Determine the (X, Y) coordinate at the center of the cell enclosing the given text.  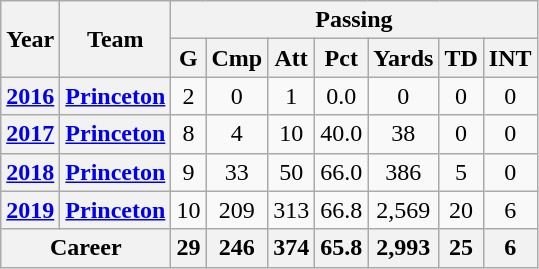
8 (188, 134)
5 (461, 172)
20 (461, 210)
G (188, 58)
66.8 (342, 210)
Cmp (237, 58)
9 (188, 172)
2019 (30, 210)
0.0 (342, 96)
50 (292, 172)
1 (292, 96)
Passing (354, 20)
TD (461, 58)
313 (292, 210)
386 (404, 172)
33 (237, 172)
40.0 (342, 134)
2018 (30, 172)
INT (510, 58)
374 (292, 248)
Att (292, 58)
2,993 (404, 248)
4 (237, 134)
38 (404, 134)
2 (188, 96)
Pct (342, 58)
Year (30, 39)
2017 (30, 134)
29 (188, 248)
246 (237, 248)
209 (237, 210)
2,569 (404, 210)
66.0 (342, 172)
Team (116, 39)
65.8 (342, 248)
Career (86, 248)
2016 (30, 96)
25 (461, 248)
Yards (404, 58)
